Locate the cell with the specified text and output its [X, Y] center coordinate. 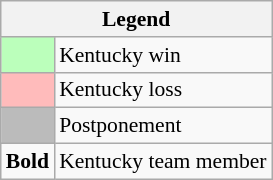
Kentucky win [163, 55]
Bold [28, 162]
Postponement [163, 126]
Kentucky loss [163, 90]
Legend [136, 19]
Kentucky team member [163, 162]
